Output the [x, y] coordinate of the center of the cell containing the given text.  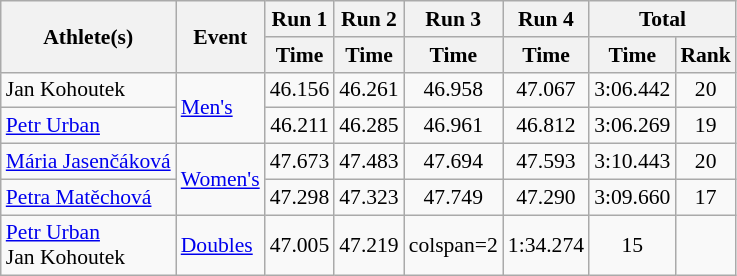
47.749 [454, 197]
46.211 [300, 126]
46.285 [368, 126]
46.958 [454, 90]
Total [662, 19]
1:34.274 [546, 246]
46.812 [546, 126]
47.067 [546, 90]
47.005 [300, 246]
Men's [220, 108]
47.673 [300, 162]
Doubles [220, 246]
47.323 [368, 197]
colspan=2 [454, 246]
Rank [706, 55]
Athlete(s) [88, 36]
19 [706, 126]
Petr Urban Jan Kohoutek [88, 246]
Run 2 [368, 19]
Mária Jasenčáková [88, 162]
Run 3 [454, 19]
47.219 [368, 246]
Run 1 [300, 19]
46.961 [454, 126]
3:06.442 [632, 90]
47.298 [300, 197]
46.156 [300, 90]
47.593 [546, 162]
47.290 [546, 197]
15 [632, 246]
Petra Matěchová [88, 197]
3:06.269 [632, 126]
3:10.443 [632, 162]
17 [706, 197]
3:09.660 [632, 197]
Event [220, 36]
47.483 [368, 162]
Women's [220, 180]
Run 4 [546, 19]
47.694 [454, 162]
46.261 [368, 90]
Petr Urban [88, 126]
Jan Kohoutek [88, 90]
